From the cell containing the given text, extract its center point as (x, y) coordinate. 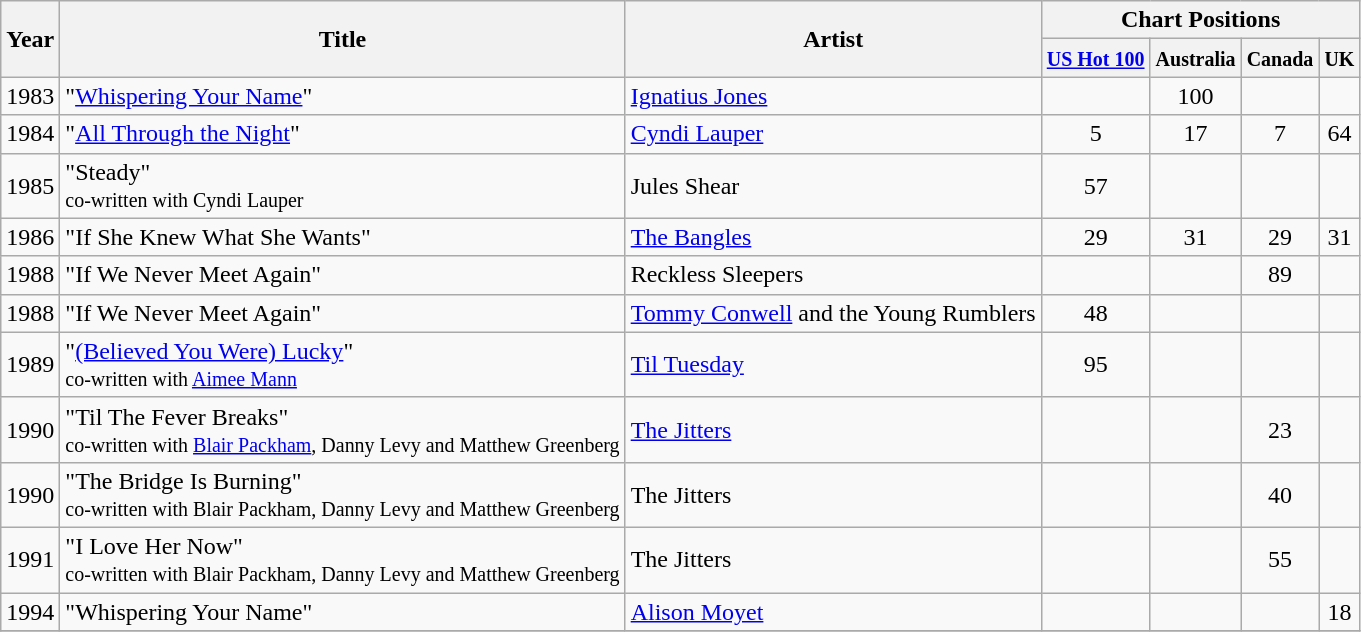
1983 (30, 96)
Alison Moyet (833, 611)
"Til The Fever Breaks" co-written with Blair Packham, Danny Levy and Matthew Greenberg (342, 430)
17 (1196, 134)
UK (1340, 58)
Reckless Sleepers (833, 275)
1994 (30, 611)
48 (1096, 313)
"Steady" co-written with Cyndi Lauper (342, 186)
57 (1096, 186)
"I Love Her Now" co-written with Blair Packham, Danny Levy and Matthew Greenberg (342, 560)
The Bangles (833, 237)
Artist (833, 39)
Chart Positions (1200, 20)
18 (1340, 611)
1991 (30, 560)
1984 (30, 134)
89 (1280, 275)
95 (1096, 364)
7 (1280, 134)
Australia (1196, 58)
Title (342, 39)
40 (1280, 494)
Ignatius Jones (833, 96)
64 (1340, 134)
"All Through the Night" (342, 134)
1986 (30, 237)
"If She Knew What She Wants" (342, 237)
"(Believed You Were) Lucky" co-written with Aimee Mann (342, 364)
Jules Shear (833, 186)
Til Tuesday (833, 364)
"The Bridge Is Burning" co-written with Blair Packham, Danny Levy and Matthew Greenberg (342, 494)
1989 (30, 364)
Year (30, 39)
Canada (1280, 58)
1985 (30, 186)
100 (1196, 96)
Tommy Conwell and the Young Rumblers (833, 313)
Cyndi Lauper (833, 134)
5 (1096, 134)
US Hot 100 (1096, 58)
23 (1280, 430)
55 (1280, 560)
